Output the (x, y) coordinate of the center of the cell containing the given text.  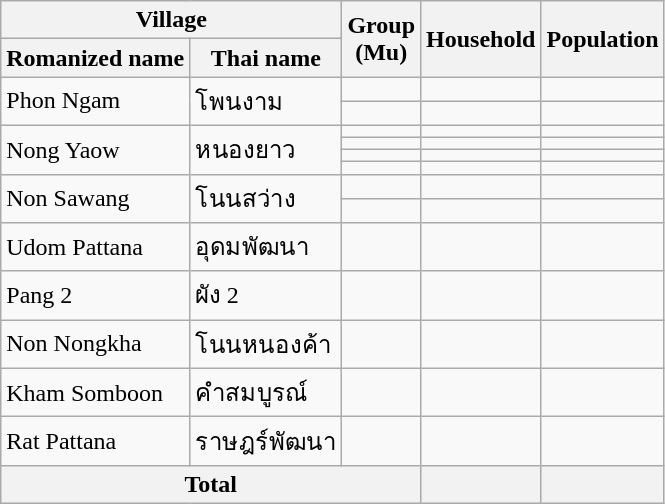
Phon Ngam (96, 102)
Population (602, 39)
หนองยาว (266, 150)
Rat Pattana (96, 442)
Non Sawang (96, 198)
Non Nongkha (96, 344)
โนนหนองค้า (266, 344)
Udom Pattana (96, 248)
Total (211, 484)
ราษฎร์พัฒนา (266, 442)
ผัง 2 (266, 296)
Kham Somboon (96, 392)
Group(Mu) (382, 39)
โนนสว่าง (266, 198)
Thai name (266, 58)
Romanized name (96, 58)
Village (172, 20)
อุดมพัฒนา (266, 248)
โพนงาม (266, 102)
คำสมบูรณ์ (266, 392)
Nong Yaow (96, 150)
Household (481, 39)
Pang 2 (96, 296)
